Return (x, y) of the center of cell containing provided text 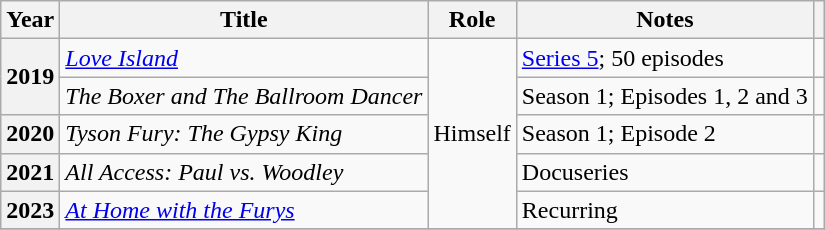
Season 1; Episode 2 (664, 134)
All Access: Paul vs. Woodley (244, 172)
Year (30, 20)
The Boxer and The Ballroom Dancer (244, 96)
Notes (664, 20)
Role (472, 20)
Series 5; 50 episodes (664, 58)
2020 (30, 134)
2023 (30, 210)
Himself (472, 134)
Docuseries (664, 172)
2021 (30, 172)
At Home with the Furys (244, 210)
Title (244, 20)
Tyson Fury: The Gypsy King (244, 134)
Recurring (664, 210)
2019 (30, 77)
Love Island (244, 58)
Season 1; Episodes 1, 2 and 3 (664, 96)
